Extract the (x, y) coordinate from the center of the cell holding the provided text.  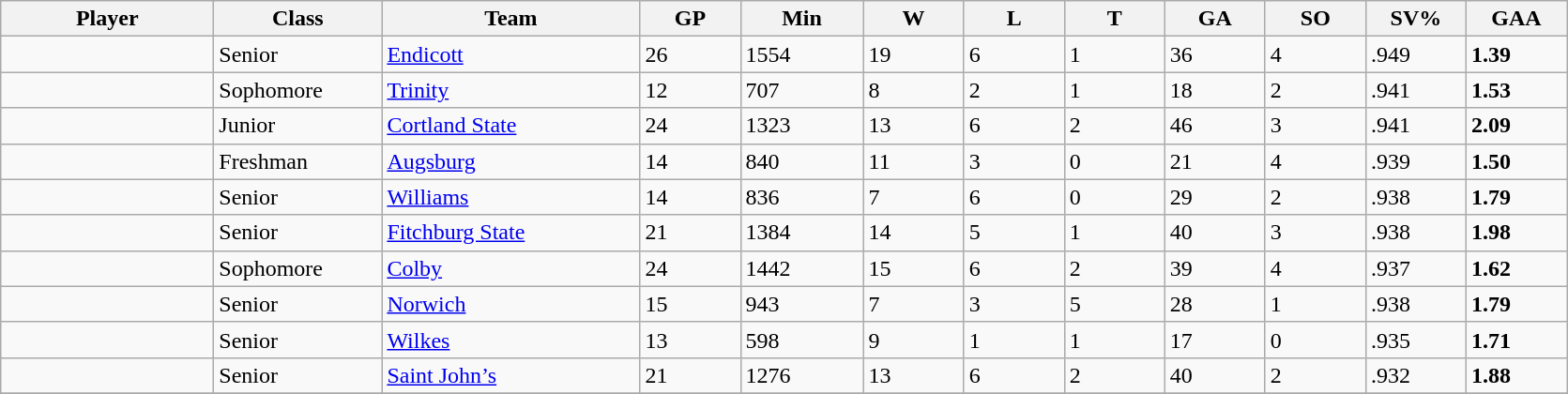
1.39 (1516, 54)
Junior (298, 126)
1442 (801, 268)
707 (801, 90)
Min (801, 19)
840 (801, 161)
.939 (1415, 161)
.932 (1415, 375)
17 (1214, 340)
12 (691, 90)
Trinity (510, 90)
SV% (1415, 19)
26 (691, 54)
Endicott (510, 54)
943 (801, 304)
1276 (801, 375)
29 (1214, 197)
Wilkes (510, 340)
1384 (801, 233)
1.88 (1516, 375)
18 (1214, 90)
11 (914, 161)
1323 (801, 126)
46 (1214, 126)
28 (1214, 304)
.935 (1415, 340)
GA (1214, 19)
39 (1214, 268)
L (1013, 19)
1.50 (1516, 161)
1.98 (1516, 233)
Williams (510, 197)
Colby (510, 268)
.937 (1415, 268)
GAA (1516, 19)
2.09 (1516, 126)
1.71 (1516, 340)
T (1115, 19)
Fitchburg State (510, 233)
Augsburg (510, 161)
1554 (801, 54)
836 (801, 197)
W (914, 19)
9 (914, 340)
Saint John’s (510, 375)
598 (801, 340)
36 (1214, 54)
GP (691, 19)
Team (510, 19)
Freshman (298, 161)
Cortland State (510, 126)
Norwich (510, 304)
.949 (1415, 54)
Class (298, 19)
19 (914, 54)
Player (107, 19)
1.62 (1516, 268)
8 (914, 90)
SO (1316, 19)
1.53 (1516, 90)
